Return the [X, Y] coordinate for the center point of the cell that contains the specified text.  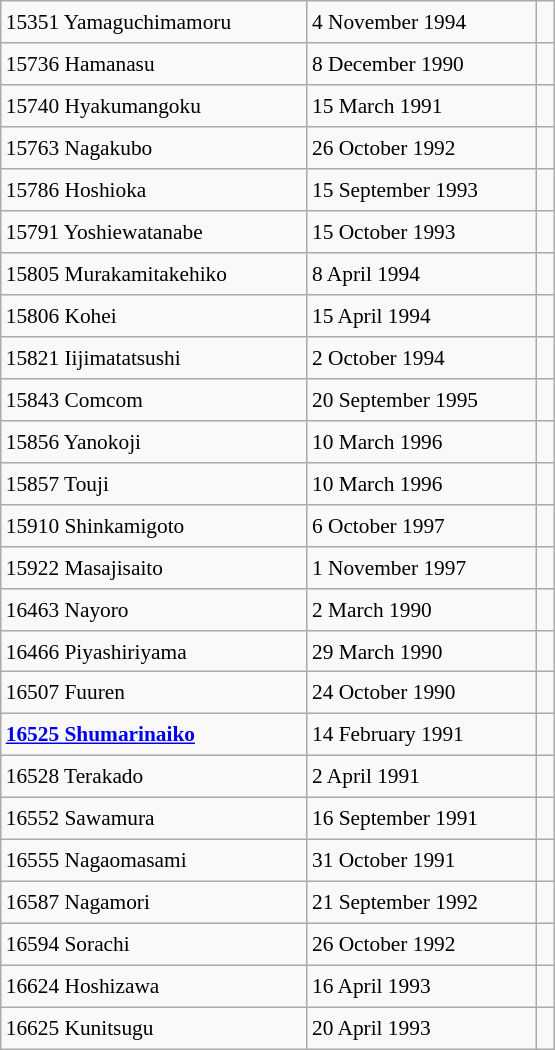
15736 Hamanasu [154, 64]
16 September 1991 [422, 819]
15351 Yamaguchimamoru [154, 22]
16528 Terakado [154, 777]
15856 Yanokoji [154, 441]
31 October 1991 [422, 861]
8 April 1994 [422, 274]
15740 Hyakumangoku [154, 106]
16594 Sorachi [154, 945]
2 April 1991 [422, 777]
15805 Murakamitakehiko [154, 274]
6 October 1997 [422, 525]
16625 Kunitsugu [154, 1028]
15791 Yoshiewatanabe [154, 232]
20 April 1993 [422, 1028]
15 October 1993 [422, 232]
15843 Comcom [154, 399]
15910 Shinkamigoto [154, 525]
16 April 1993 [422, 986]
2 October 1994 [422, 358]
15806 Kohei [154, 316]
4 November 1994 [422, 22]
16587 Nagamori [154, 903]
15857 Touji [154, 483]
20 September 1995 [422, 399]
1 November 1997 [422, 567]
16624 Hoshizawa [154, 986]
15 September 1993 [422, 190]
15821 Iijimatatsushi [154, 358]
16525 Shumarinaiko [154, 735]
16463 Nayoro [154, 609]
2 March 1990 [422, 609]
16507 Fuuren [154, 693]
29 March 1990 [422, 651]
16555 Nagaomasami [154, 861]
15786 Hoshioka [154, 190]
15 April 1994 [422, 316]
16466 Piyashiriyama [154, 651]
21 September 1992 [422, 903]
8 December 1990 [422, 64]
15922 Masajisaito [154, 567]
24 October 1990 [422, 693]
14 February 1991 [422, 735]
15763 Nagakubo [154, 148]
16552 Sawamura [154, 819]
15 March 1991 [422, 106]
